Provide the [x, y] coordinate of the cell's center where the given text is located.  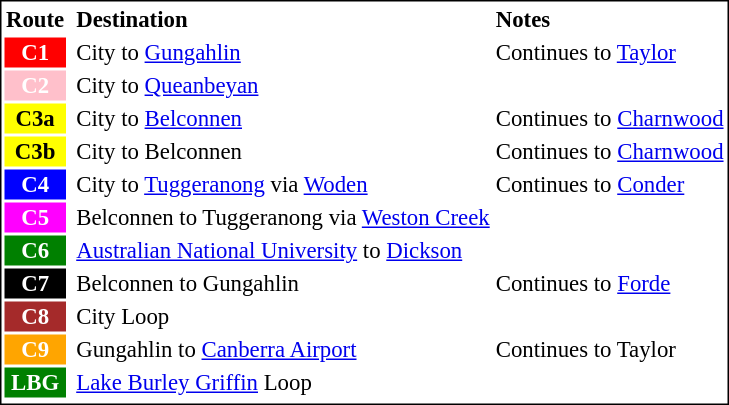
City to Queanbeyan [283, 85]
Route [34, 19]
Lake Burley Griffin Loop [283, 383]
C7 [34, 283]
C1 [34, 53]
Australian National University to Dickson [283, 251]
City Loop [283, 317]
C5 [34, 217]
C4 [34, 185]
Destination [283, 19]
LBG [34, 383]
C3a [34, 119]
C3b [34, 151]
Belconnen to Tuggeranong via Weston Creek [283, 217]
Continues to Forde [610, 283]
Belconnen to Gungahlin [283, 283]
City to Tuggeranong via Woden [283, 185]
Gungahlin to Canberra Airport [283, 349]
City to Gungahlin [283, 53]
C9 [34, 349]
Continues to Conder [610, 185]
C2 [34, 85]
C6 [34, 251]
C8 [34, 317]
Notes [610, 19]
